For the text-containing cell, return its midpoint in [x, y] coordinate format. 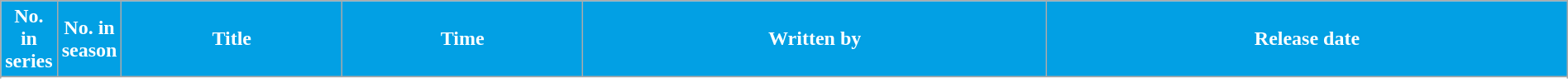
No. inseries [29, 39]
Time [463, 39]
Title [232, 39]
No. inseason [89, 39]
Release date [1307, 39]
Written by [815, 39]
